Output the [X, Y] coordinate of the center of the cell containing the given text.  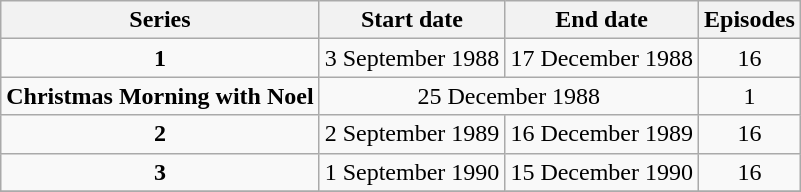
2 September 1989 [412, 134]
Episodes [750, 20]
Series [160, 20]
16 December 1989 [602, 134]
End date [602, 20]
17 December 1988 [602, 58]
Christmas Morning with Noel [160, 96]
2 [160, 134]
3 [160, 172]
3 September 1988 [412, 58]
25 December 1988 [508, 96]
Start date [412, 20]
15 December 1990 [602, 172]
1 September 1990 [412, 172]
